Pinpoint the cell where the given text exists, returning its (X, Y) midpoint coordinate. 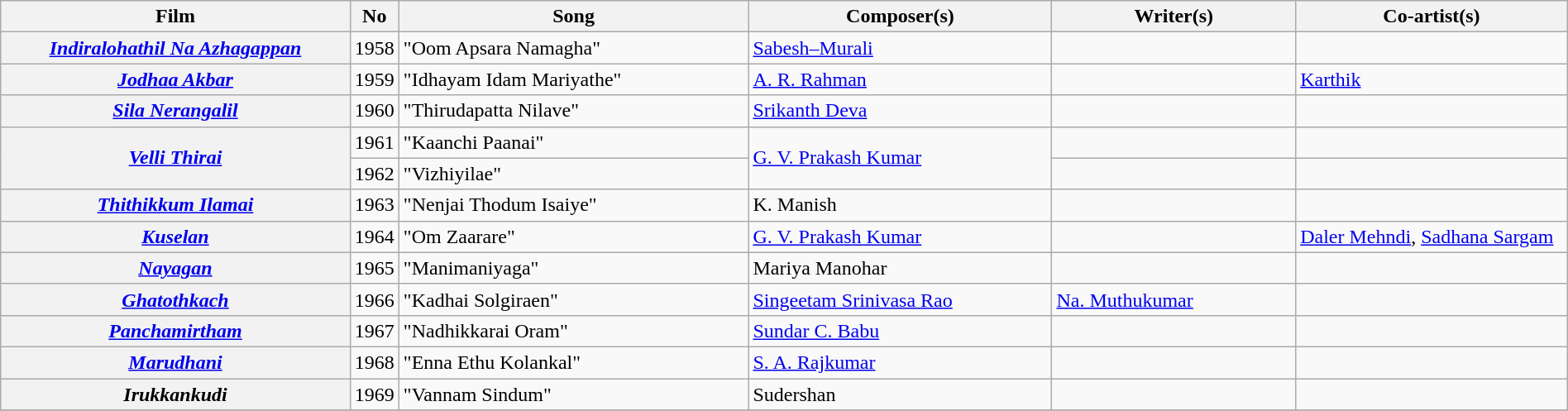
Marudhani (175, 362)
1961 (374, 142)
"Vannam Sindum" (574, 394)
1958 (374, 48)
"Nenjai Thodum Isaiye" (574, 205)
Sila Nerangalil (175, 111)
Kuselan (175, 237)
K. Manish (900, 205)
"Om Zaarare" (574, 237)
1962 (374, 174)
1964 (374, 237)
Karthik (1432, 79)
Thithikkum Ilamai (175, 205)
"Oom Apsara Namagha" (574, 48)
1963 (374, 205)
Indiralohathil Na Azhagappan (175, 48)
S. A. Rajkumar (900, 362)
1969 (374, 394)
Sudershan (900, 394)
"Vizhiyilae" (574, 174)
Song (574, 17)
Mariya Manohar (900, 268)
1966 (374, 299)
1960 (374, 111)
Film (175, 17)
"Thirudapatta Nilave" (574, 111)
"Kadhai Solgiraen" (574, 299)
Sundar C. Babu (900, 331)
Composer(s) (900, 17)
A. R. Rahman (900, 79)
Writer(s) (1174, 17)
No (374, 17)
Jodhaa Akbar (175, 79)
"Kaanchi Paanai" (574, 142)
Sabesh–Murali (900, 48)
Daler Mehndi, Sadhana Sargam (1432, 237)
Panchamirtham (175, 331)
"Manimaniyaga" (574, 268)
Na. Muthukumar (1174, 299)
Srikanth Deva (900, 111)
"Enna Ethu Kolankal" (574, 362)
Nayagan (175, 268)
"Idhayam Idam Mariyathe" (574, 79)
1959 (374, 79)
1965 (374, 268)
"Nadhikkarai Oram" (574, 331)
Co-artist(s) (1432, 17)
Velli Thirai (175, 158)
1968 (374, 362)
1967 (374, 331)
Irukkankudi (175, 394)
Ghatothkach (175, 299)
Singeetam Srinivasa Rao (900, 299)
